Capture the cell that displays the provided text and extract its [X, Y] central coordinate. 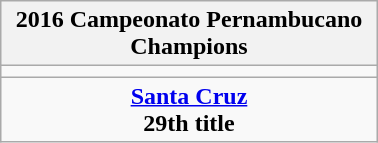
Santa Cruz29th title [189, 110]
2016 Campeonato PernambucanoChampions [189, 34]
